From the cell containing the given text, extract its center point as (x, y) coordinate. 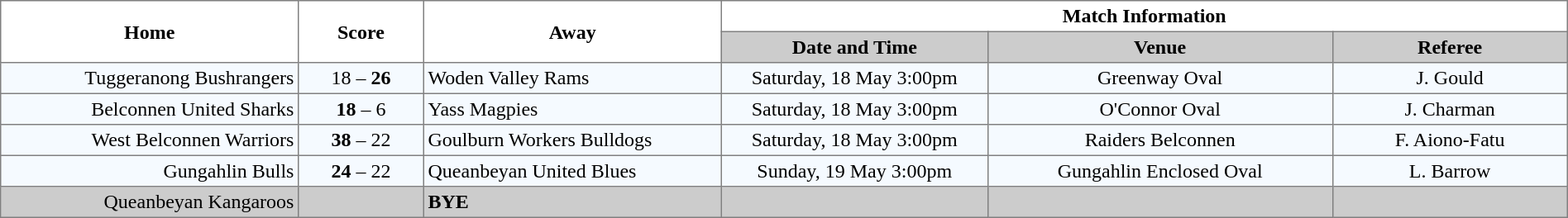
Belconnen United Sharks (150, 109)
Venue (1159, 47)
Goulburn Workers Bulldogs (572, 140)
O'Connor Oval (1159, 109)
Match Information (1145, 17)
BYE (572, 202)
Greenway Oval (1159, 78)
Date and Time (854, 47)
L. Barrow (1450, 171)
Queanbeyan Kangaroos (150, 202)
18 – 6 (361, 109)
West Belconnen Warriors (150, 140)
38 – 22 (361, 140)
F. Aiono-Fatu (1450, 140)
18 – 26 (361, 78)
Queanbeyan United Blues (572, 171)
J. Gould (1450, 78)
Sunday, 19 May 3:00pm (854, 171)
Raiders Belconnen (1159, 140)
Gungahlin Enclosed Oval (1159, 171)
Tuggeranong Bushrangers (150, 78)
Yass Magpies (572, 109)
Referee (1450, 47)
Woden Valley Rams (572, 78)
Home (150, 31)
J. Charman (1450, 109)
Away (572, 31)
Score (361, 31)
Gungahlin Bulls (150, 171)
24 – 22 (361, 171)
